Extract the (x, y) coordinate from the center of the cell holding the provided text.  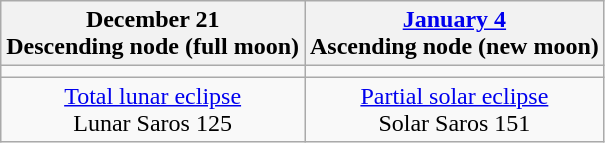
Total lunar eclipseLunar Saros 125 (153, 110)
January 4Ascending node (new moon) (454, 34)
December 21Descending node (full moon) (153, 34)
Partial solar eclipseSolar Saros 151 (454, 110)
